For the text-containing cell, return its midpoint in (x, y) coordinate format. 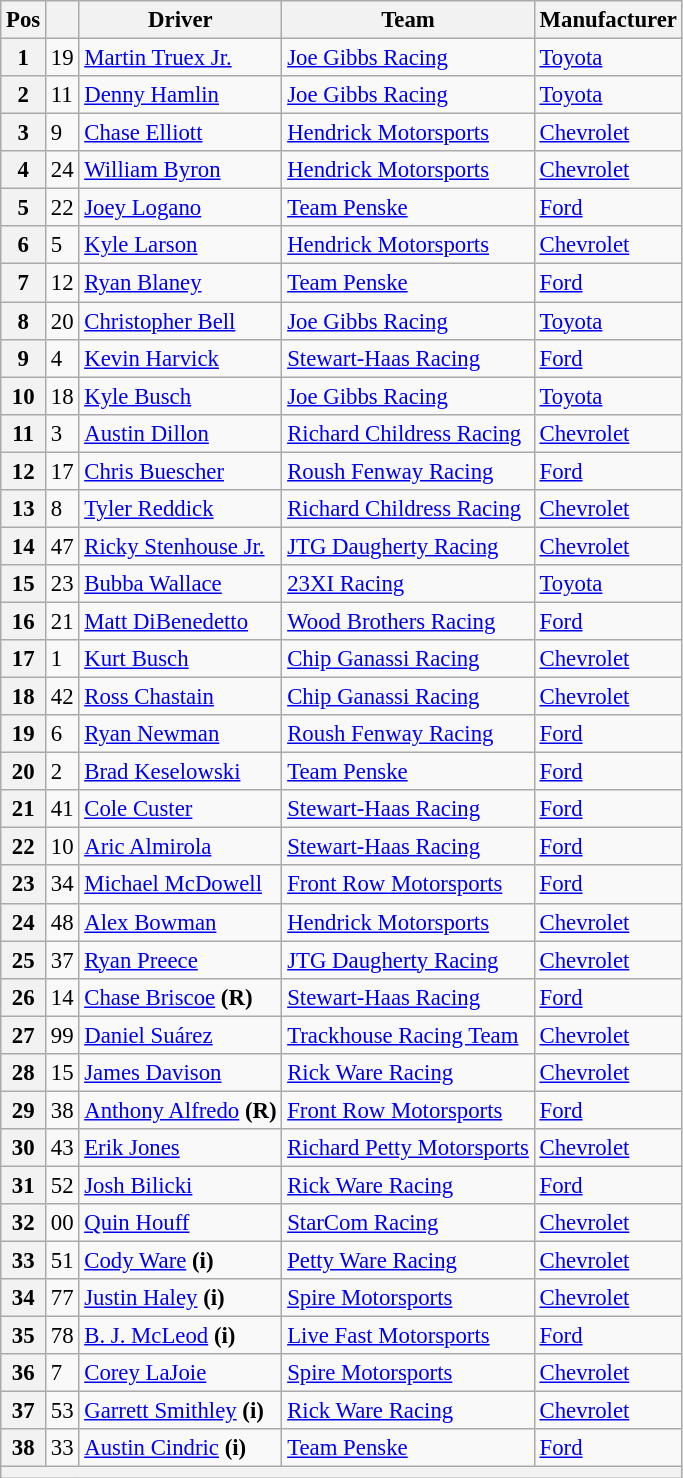
Brad Keselowski (180, 772)
Joey Logano (180, 208)
77 (62, 1298)
Bubba Wallace (180, 584)
Chris Buescher (180, 471)
Matt DiBenedetto (180, 621)
Richard Petty Motorsports (408, 1148)
78 (62, 1336)
30 (24, 1148)
27 (24, 1035)
Denny Hamlin (180, 95)
Tyler Reddick (180, 509)
Chase Briscoe (R) (180, 997)
00 (62, 1223)
Quin Houff (180, 1223)
William Byron (180, 170)
23XI Racing (408, 584)
48 (62, 922)
Anthony Alfredo (R) (180, 1110)
Petty Ware Racing (408, 1261)
28 (24, 1073)
B. J. McLeod (i) (180, 1336)
16 (24, 621)
Pos (24, 20)
47 (62, 546)
Daniel Suárez (180, 1035)
43 (62, 1148)
Chase Elliott (180, 133)
Cody Ware (i) (180, 1261)
Ryan Newman (180, 734)
Christopher Bell (180, 321)
Justin Haley (i) (180, 1298)
Corey LaJoie (180, 1373)
35 (24, 1336)
Garrett Smithley (i) (180, 1411)
13 (24, 509)
Michael McDowell (180, 885)
52 (62, 1185)
25 (24, 960)
41 (62, 809)
Kevin Harvick (180, 358)
Kyle Larson (180, 245)
42 (62, 697)
Live Fast Motorsports (408, 1336)
Ryan Blaney (180, 283)
Erik Jones (180, 1148)
Wood Brothers Racing (408, 621)
Austin Cindric (i) (180, 1449)
29 (24, 1110)
Josh Bilicki (180, 1185)
StarCom Racing (408, 1223)
Ryan Preece (180, 960)
Aric Almirola (180, 847)
Trackhouse Racing Team (408, 1035)
Austin Dillon (180, 433)
Alex Bowman (180, 922)
26 (24, 997)
Kurt Busch (180, 659)
Kyle Busch (180, 396)
Cole Custer (180, 809)
51 (62, 1261)
Ricky Stenhouse Jr. (180, 546)
Manufacturer (608, 20)
31 (24, 1185)
53 (62, 1411)
Ross Chastain (180, 697)
James Davison (180, 1073)
32 (24, 1223)
36 (24, 1373)
Team (408, 20)
Martin Truex Jr. (180, 58)
99 (62, 1035)
Driver (180, 20)
